Provide the (x, y) coordinate of the cell's center where the given text is located.  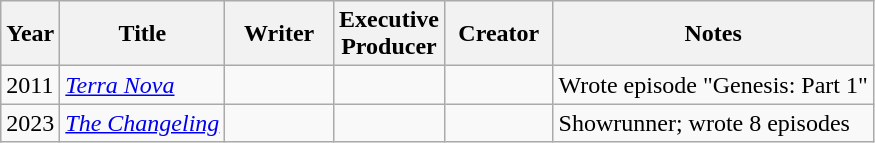
Wrote episode "Genesis: Part 1" (713, 85)
Showrunner; wrote 8 episodes (713, 123)
Writer (280, 34)
The Changeling (142, 123)
Year (30, 34)
Terra Nova (142, 85)
2023 (30, 123)
2011 (30, 85)
Notes (713, 34)
Title (142, 34)
ExecutiveProducer (388, 34)
Creator (498, 34)
